Output the (X, Y) coordinate of the center of the cell containing the given text.  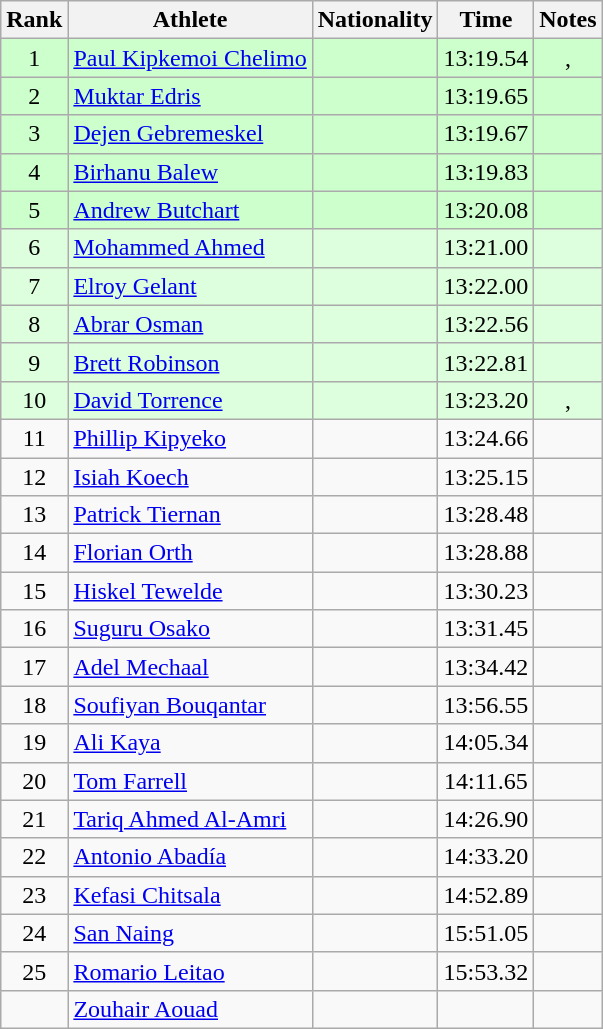
15 (34, 591)
13:25.15 (486, 477)
Abrar Osman (190, 324)
Nationality (375, 20)
23 (34, 895)
3 (34, 134)
Time (486, 20)
7 (34, 286)
Isiah Koech (190, 477)
Antonio Abadía (190, 857)
13:23.20 (486, 400)
Hiskel Tewelde (190, 591)
Dejen Gebremeskel (190, 134)
Romario Leitao (190, 971)
20 (34, 781)
14:33.20 (486, 857)
San Naing (190, 933)
13:20.08 (486, 210)
Athlete (190, 20)
21 (34, 819)
5 (34, 210)
Adel Mechaal (190, 667)
11 (34, 438)
13:28.48 (486, 515)
16 (34, 629)
14:52.89 (486, 895)
Brett Robinson (190, 362)
6 (34, 248)
Paul Kipkemoi Chelimo (190, 58)
Patrick Tiernan (190, 515)
Notes (568, 20)
8 (34, 324)
14 (34, 553)
13:31.45 (486, 629)
Tariq Ahmed Al-Amri (190, 819)
13:21.00 (486, 248)
Mohammed Ahmed (190, 248)
Florian Orth (190, 553)
13:22.56 (486, 324)
13:19.54 (486, 58)
13:19.67 (486, 134)
Kefasi Chitsala (190, 895)
13:19.65 (486, 96)
25 (34, 971)
24 (34, 933)
Phillip Kipyeko (190, 438)
13:19.83 (486, 172)
Suguru Osako (190, 629)
14:26.90 (486, 819)
14:05.34 (486, 743)
Elroy Gelant (190, 286)
Ali Kaya (190, 743)
17 (34, 667)
12 (34, 477)
Tom Farrell (190, 781)
13:34.42 (486, 667)
1 (34, 58)
David Torrence (190, 400)
13:30.23 (486, 591)
10 (34, 400)
Rank (34, 20)
Soufiyan Bouqantar (190, 705)
4 (34, 172)
13:22.00 (486, 286)
13:28.88 (486, 553)
15:51.05 (486, 933)
18 (34, 705)
13:22.81 (486, 362)
Zouhair Aouad (190, 1009)
15:53.32 (486, 971)
Birhanu Balew (190, 172)
9 (34, 362)
13:56.55 (486, 705)
13 (34, 515)
13:24.66 (486, 438)
14:11.65 (486, 781)
19 (34, 743)
Muktar Edris (190, 96)
Andrew Butchart (190, 210)
22 (34, 857)
2 (34, 96)
